For the text-containing cell, return its midpoint in (X, Y) coordinate format. 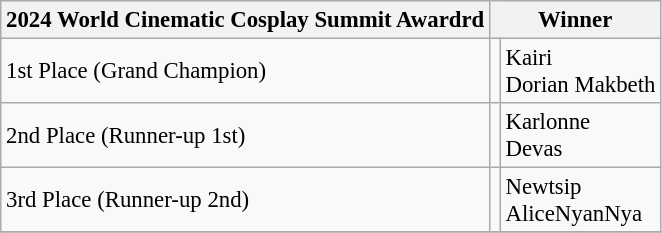
1st Place (Grand Champion) (246, 72)
2024 World Cinematic Cosplay Summit Awardrd (246, 20)
2nd Place (Runner-up 1st) (246, 136)
NewtsipAliceNyanNya (580, 200)
KairiDorian Makbeth (580, 72)
KarlonneDevas (580, 136)
3rd Place (Runner-up 2nd) (246, 200)
Winner (576, 20)
